Detect which cell encompasses the target text, then output its (X, Y) center coordinate. 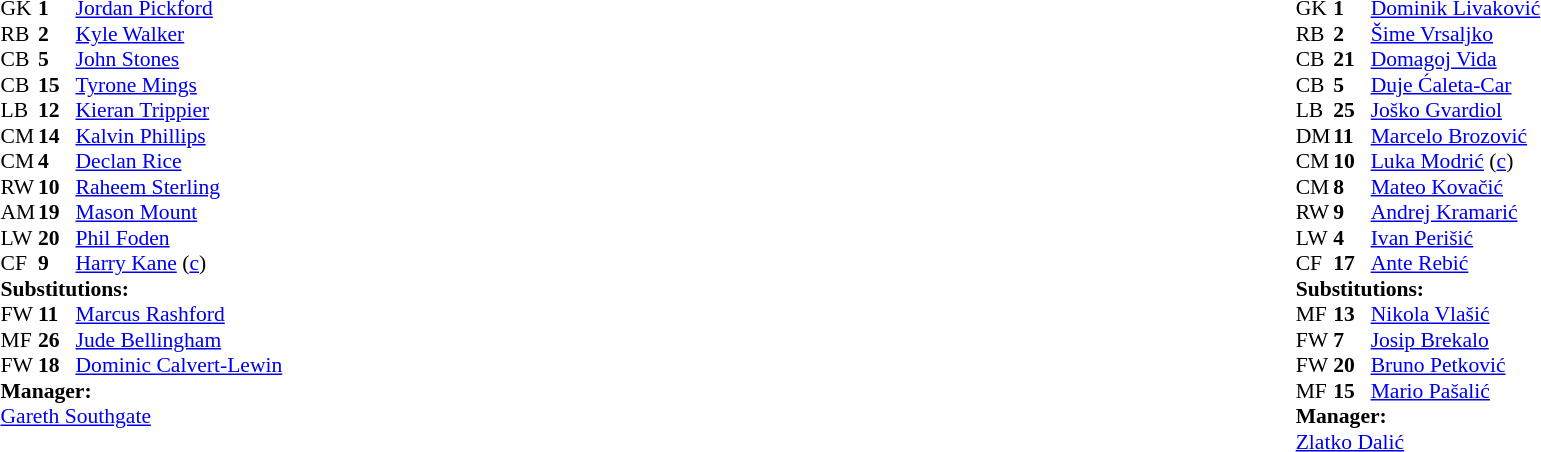
Dominic Calvert-Lewin (180, 365)
Duje Ćaleta-Car (1456, 85)
Raheem Sterling (180, 187)
Mario Pašalić (1456, 391)
John Stones (180, 59)
Phil Foden (180, 238)
26 (57, 340)
19 (57, 213)
DM (1315, 136)
Ivan Perišić (1456, 238)
17 (1352, 263)
Mason Mount (180, 213)
Gareth Southgate (141, 417)
7 (1352, 340)
Ante Rebić (1456, 263)
Declan Rice (180, 161)
Kieran Trippier (180, 111)
Marcus Rashford (180, 315)
Nikola Vlašić (1456, 315)
Marcelo Brozović (1456, 136)
13 (1352, 315)
14 (57, 136)
Josip Brekalo (1456, 340)
AM (19, 213)
Jude Bellingham (180, 340)
Andrej Kramarić (1456, 213)
Joško Gvardiol (1456, 111)
Bruno Petković (1456, 365)
Kyle Walker (180, 34)
25 (1352, 111)
8 (1352, 187)
21 (1352, 59)
Kalvin Phillips (180, 136)
12 (57, 111)
18 (57, 365)
Šime Vrsaljko (1456, 34)
Domagoj Vida (1456, 59)
Harry Kane (c) (180, 263)
Tyrone Mings (180, 85)
Luka Modrić (c) (1456, 161)
Mateo Kovačić (1456, 187)
